Output the [X, Y] coordinate of the center of the cell containing the given text.  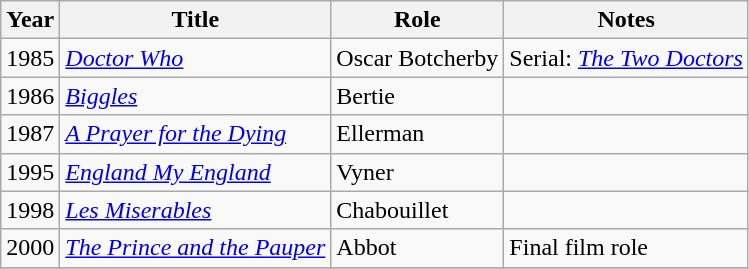
1998 [30, 210]
Role [418, 20]
1986 [30, 96]
Year [30, 20]
Oscar Botcherby [418, 58]
Serial: The Two Doctors [626, 58]
1985 [30, 58]
Chabouillet [418, 210]
The Prince and the Pauper [196, 248]
Vyner [418, 172]
Biggles [196, 96]
Notes [626, 20]
Bertie [418, 96]
Les Miserables [196, 210]
Final film role [626, 248]
Abbot [418, 248]
1987 [30, 134]
2000 [30, 248]
Title [196, 20]
1995 [30, 172]
Doctor Who [196, 58]
England My England [196, 172]
A Prayer for the Dying [196, 134]
Ellerman [418, 134]
